Locate the cell with the specified text and output its [X, Y] center coordinate. 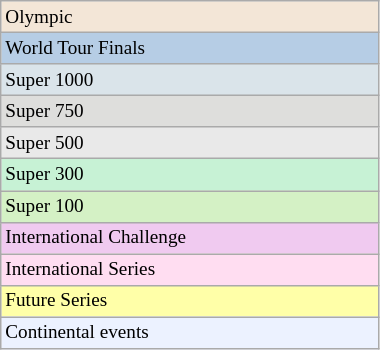
Olympic [190, 17]
Super 500 [190, 143]
Super 1000 [190, 80]
Continental events [190, 333]
Super 100 [190, 206]
International Series [190, 270]
World Tour Finals [190, 48]
Super 300 [190, 175]
Super 750 [190, 111]
Future Series [190, 301]
International Challenge [190, 238]
